From the cell containing the given text, extract its center point as (x, y) coordinate. 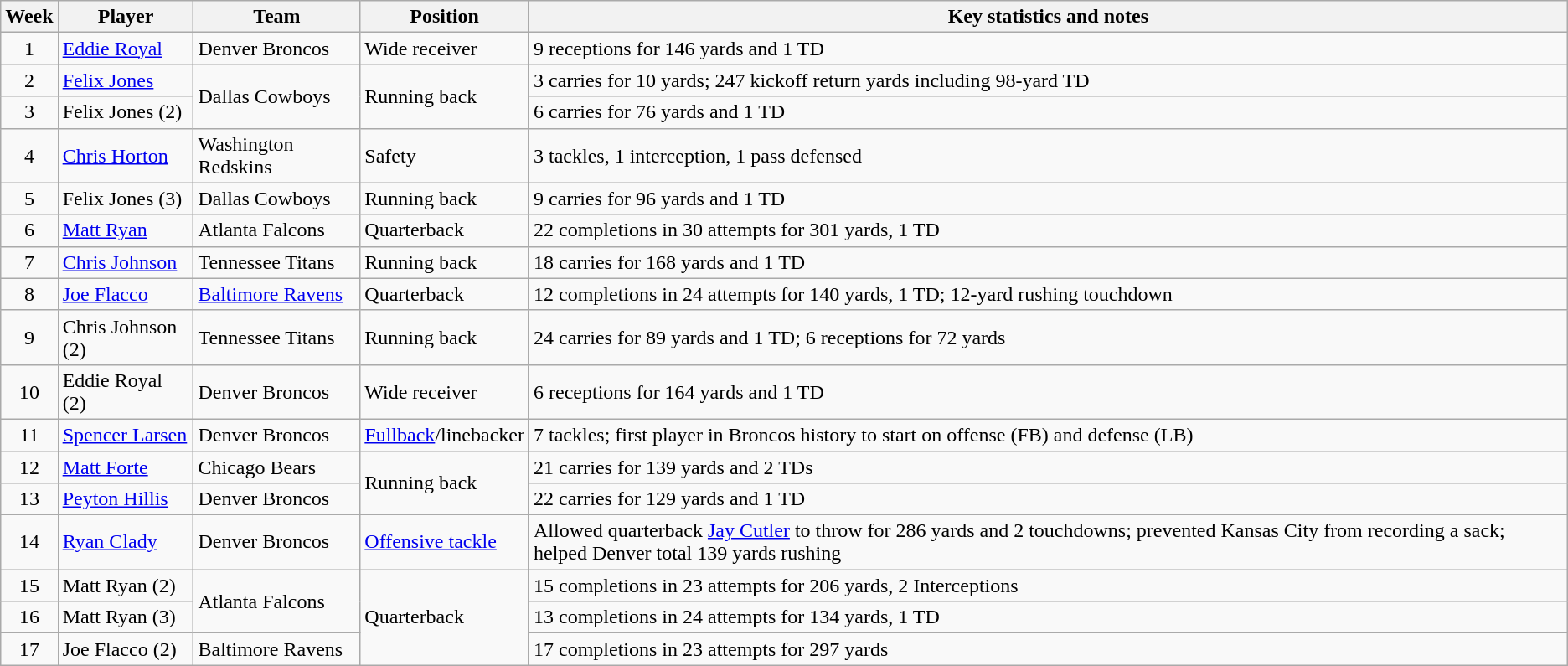
Felix Jones (126, 80)
13 completions in 24 attempts for 134 yards, 1 TD (1048, 617)
Ryan Clady (126, 543)
6 carries for 76 yards and 1 TD (1048, 112)
Peyton Hillis (126, 499)
22 completions in 30 attempts for 301 yards, 1 TD (1048, 230)
3 tackles, 1 interception, 1 pass defensed (1048, 156)
5 (29, 199)
14 (29, 543)
24 carries for 89 yards and 1 TD; 6 receptions for 72 yards (1048, 337)
Felix Jones (3) (126, 199)
Chris Horton (126, 156)
6 (29, 230)
Eddie Royal (2) (126, 392)
Chris Johnson (2) (126, 337)
12 completions in 24 attempts for 140 yards, 1 TD; 12-yard rushing touchdown (1048, 294)
16 (29, 617)
Matt Forte (126, 467)
4 (29, 156)
21 carries for 139 yards and 2 TDs (1048, 467)
9 carries for 96 yards and 1 TD (1048, 199)
Team (276, 17)
8 (29, 294)
11 (29, 435)
Week (29, 17)
Spencer Larsen (126, 435)
18 carries for 168 yards and 1 TD (1048, 262)
15 (29, 586)
Fullback/linebacker (445, 435)
17 (29, 649)
22 carries for 129 yards and 1 TD (1048, 499)
Matt Ryan (2) (126, 586)
1 (29, 49)
17 completions in 23 attempts for 297 yards (1048, 649)
9 (29, 337)
Eddie Royal (126, 49)
Matt Ryan (126, 230)
Felix Jones (2) (126, 112)
10 (29, 392)
Player (126, 17)
7 (29, 262)
Chris Johnson (126, 262)
9 receptions for 146 yards and 1 TD (1048, 49)
Chicago Bears (276, 467)
Position (445, 17)
Joe Flacco (2) (126, 649)
Key statistics and notes (1048, 17)
15 completions in 23 attempts for 206 yards, 2 Interceptions (1048, 586)
Washington Redskins (276, 156)
Offensive tackle (445, 543)
12 (29, 467)
2 (29, 80)
6 receptions for 164 yards and 1 TD (1048, 392)
3 carries for 10 yards; 247 kickoff return yards including 98-yard TD (1048, 80)
Matt Ryan (3) (126, 617)
13 (29, 499)
Joe Flacco (126, 294)
Safety (445, 156)
3 (29, 112)
7 tackles; first player in Broncos history to start on offense (FB) and defense (LB) (1048, 435)
